Find where the given text appears and provide that cell's center as [X, Y] coordinate. 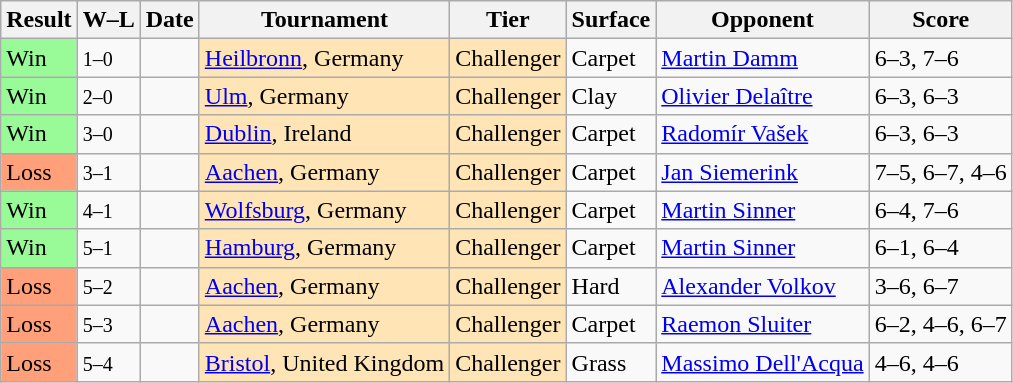
5–1 [108, 248]
6–2, 4–6, 6–7 [940, 324]
7–5, 6–7, 4–6 [940, 172]
5–3 [108, 324]
Martin Damm [762, 58]
6–3, 7–6 [940, 58]
Tier [508, 20]
Jan Siemerink [762, 172]
3–0 [108, 134]
1–0 [108, 58]
Grass [611, 362]
5–2 [108, 286]
Massimo Dell'Acqua [762, 362]
Clay [611, 96]
5–4 [108, 362]
2–0 [108, 96]
Result [39, 20]
Bristol, United Kingdom [324, 362]
Ulm, Germany [324, 96]
Raemon Sluiter [762, 324]
3–1 [108, 172]
4–1 [108, 210]
Opponent [762, 20]
W–L [108, 20]
Tournament [324, 20]
4–6, 4–6 [940, 362]
Hamburg, Germany [324, 248]
Surface [611, 20]
6–1, 6–4 [940, 248]
3–6, 6–7 [940, 286]
Date [170, 20]
Olivier Delaître [762, 96]
Radomír Vašek [762, 134]
Score [940, 20]
Wolfsburg, Germany [324, 210]
Alexander Volkov [762, 286]
6–4, 7–6 [940, 210]
Dublin, Ireland [324, 134]
Heilbronn, Germany [324, 58]
Hard [611, 286]
